Scan for the cell matching the given text and deliver its (X, Y) coordinate at center. 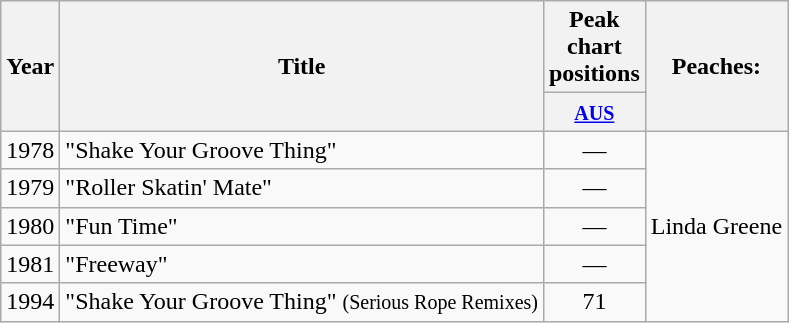
"Shake Your Groove Thing" (302, 150)
Title (302, 66)
71 (594, 302)
"Shake Your Groove Thing" (Serious Rope Remixes) (302, 302)
Linda Greene (716, 226)
1981 (30, 264)
Peak chart positions (594, 47)
"Fun Time" (302, 226)
1994 (30, 302)
"Freeway" (302, 264)
AUS (594, 112)
"Roller Skatin' Mate" (302, 188)
1979 (30, 188)
1980 (30, 226)
Peaches: (716, 66)
Year (30, 66)
1978 (30, 150)
